Output the [x, y] coordinate of the center of the cell containing the given text.  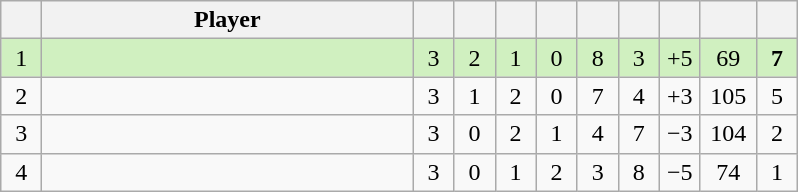
69 [728, 58]
5 [776, 96]
Player [228, 20]
−5 [680, 172]
104 [728, 134]
−3 [680, 134]
+5 [680, 58]
74 [728, 172]
+3 [680, 96]
105 [728, 96]
